Return the (X, Y) coordinate for the center point of the cell that contains the specified text.  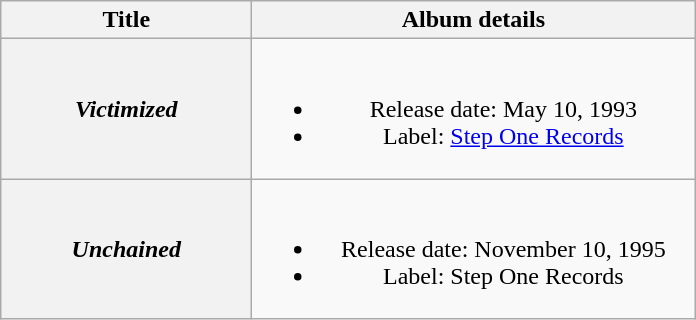
Release date: May 10, 1993Label: Step One Records (474, 109)
Victimized (126, 109)
Release date: November 10, 1995Label: Step One Records (474, 249)
Album details (474, 20)
Unchained (126, 249)
Title (126, 20)
